Search for the cell housing the specified text and yield its [x, y] center coordinate. 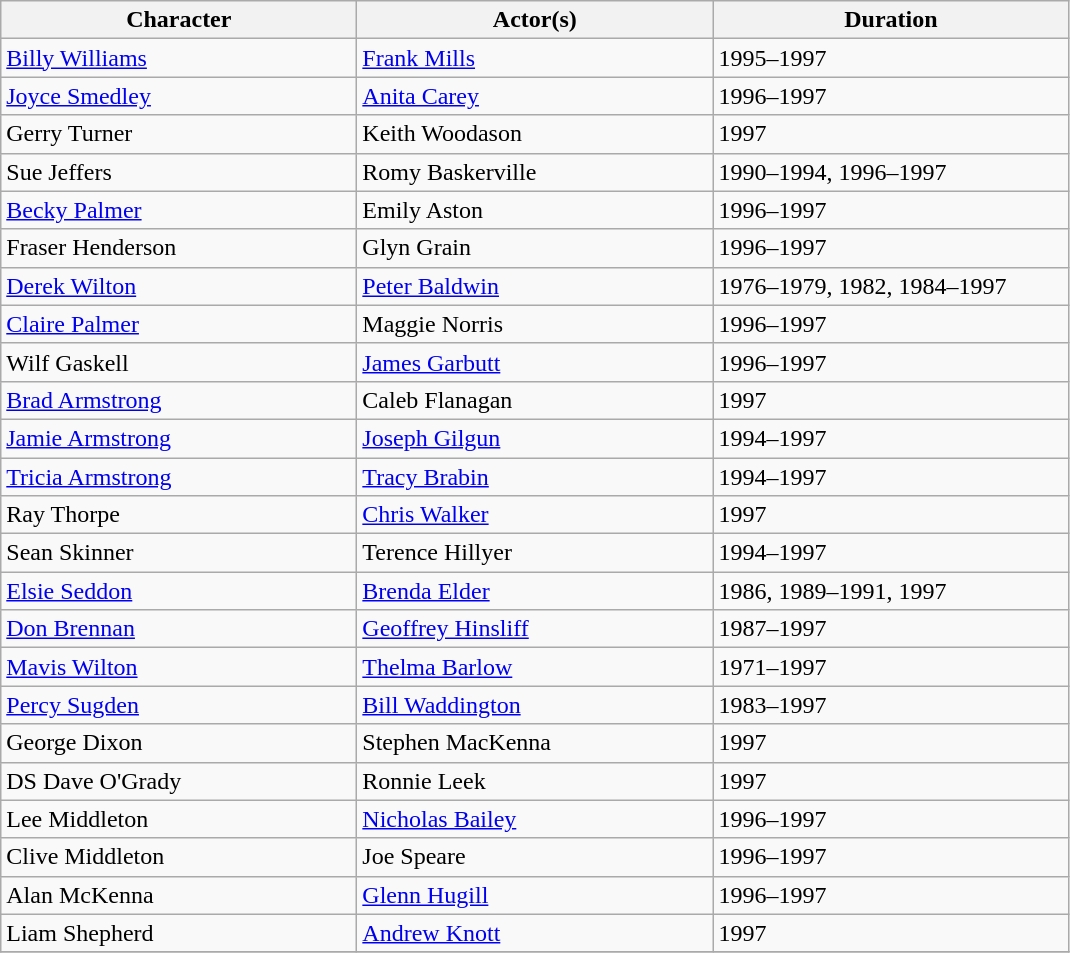
Geoffrey Hinsliff [535, 629]
Character [179, 20]
Duration [891, 20]
Brad Armstrong [179, 400]
Jamie Armstrong [179, 438]
Bill Waddington [535, 705]
Claire Palmer [179, 324]
Emily Aston [535, 210]
Tricia Armstrong [179, 477]
Derek Wilton [179, 286]
Clive Middleton [179, 857]
Sue Jeffers [179, 172]
Nicholas Bailey [535, 819]
Gerry Turner [179, 134]
Andrew Knott [535, 933]
Joyce Smedley [179, 96]
Brenda Elder [535, 591]
Wilf Gaskell [179, 362]
1990–1994, 1996–1997 [891, 172]
Ray Thorpe [179, 515]
Percy Sugden [179, 705]
Terence Hillyer [535, 553]
Glyn Grain [535, 248]
Romy Baskerville [535, 172]
1983–1997 [891, 705]
DS Dave O'Grady [179, 781]
1971–1997 [891, 667]
Joe Speare [535, 857]
Billy Williams [179, 58]
Caleb Flanagan [535, 400]
Actor(s) [535, 20]
Glenn Hugill [535, 895]
Lee Middleton [179, 819]
Alan McKenna [179, 895]
Frank Mills [535, 58]
James Garbutt [535, 362]
Fraser Henderson [179, 248]
Liam Shepherd [179, 933]
Sean Skinner [179, 553]
Elsie Seddon [179, 591]
Chris Walker [535, 515]
George Dixon [179, 743]
Joseph Gilgun [535, 438]
Keith Woodason [535, 134]
Tracy Brabin [535, 477]
Thelma Barlow [535, 667]
Mavis Wilton [179, 667]
Stephen MacKenna [535, 743]
Becky Palmer [179, 210]
1995–1997 [891, 58]
1987–1997 [891, 629]
Don Brennan [179, 629]
Anita Carey [535, 96]
Maggie Norris [535, 324]
Ronnie Leek [535, 781]
1976–1979, 1982, 1984–1997 [891, 286]
1986, 1989–1991, 1997 [891, 591]
Peter Baldwin [535, 286]
